Identify which cell holds the provided text, then report its (x, y) central coordinate. 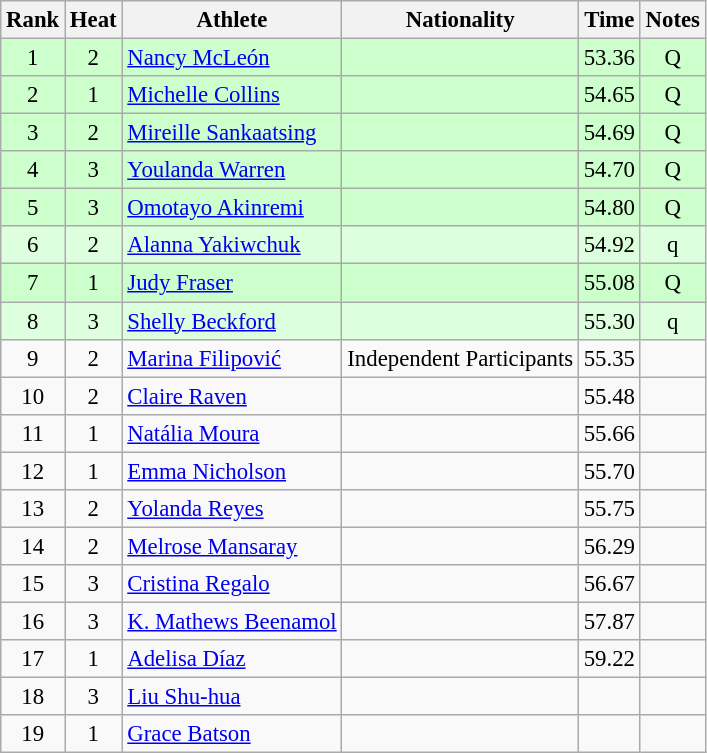
55.30 (609, 321)
12 (33, 471)
8 (33, 321)
57.87 (609, 621)
Nancy McLeón (232, 58)
Claire Raven (232, 396)
18 (33, 697)
4 (33, 170)
Notes (672, 20)
Rank (33, 20)
Mireille Sankaatsing (232, 133)
Nationality (460, 20)
53.36 (609, 58)
15 (33, 584)
17 (33, 659)
6 (33, 245)
Liu Shu-hua (232, 697)
Shelly Beckford (232, 321)
Omotayo Akinremi (232, 208)
19 (33, 734)
56.67 (609, 584)
K. Mathews Beenamol (232, 621)
Emma Nicholson (232, 471)
54.70 (609, 170)
13 (33, 509)
55.48 (609, 396)
11 (33, 433)
5 (33, 208)
Cristina Regalo (232, 584)
55.66 (609, 433)
54.80 (609, 208)
55.08 (609, 283)
54.92 (609, 245)
Marina Filipović (232, 358)
Youlanda Warren (232, 170)
Time (609, 20)
Independent Participants (460, 358)
Heat (94, 20)
59.22 (609, 659)
Natália Moura (232, 433)
16 (33, 621)
Judy Fraser (232, 283)
Yolanda Reyes (232, 509)
Melrose Mansaray (232, 546)
Grace Batson (232, 734)
Alanna Yakiwchuk (232, 245)
10 (33, 396)
54.65 (609, 95)
55.70 (609, 471)
Michelle Collins (232, 95)
14 (33, 546)
56.29 (609, 546)
55.35 (609, 358)
9 (33, 358)
54.69 (609, 133)
Adelisa Díaz (232, 659)
7 (33, 283)
Athlete (232, 20)
55.75 (609, 509)
